From the cell containing the given text, extract its center point as (X, Y) coordinate. 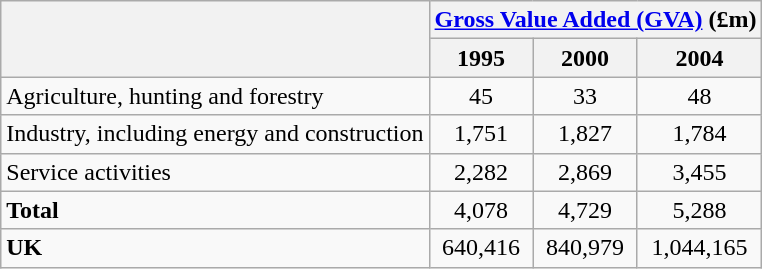
Service activities (215, 172)
33 (585, 96)
2004 (700, 58)
4,729 (585, 210)
1995 (481, 58)
UK (215, 248)
2,282 (481, 172)
1,044,165 (700, 248)
1,827 (585, 134)
5,288 (700, 210)
2,869 (585, 172)
Industry, including energy and construction (215, 134)
45 (481, 96)
1,751 (481, 134)
Total (215, 210)
Agriculture, hunting and forestry (215, 96)
840,979 (585, 248)
4,078 (481, 210)
640,416 (481, 248)
Gross Value Added (GVA) (£m) (596, 20)
3,455 (700, 172)
48 (700, 96)
2000 (585, 58)
1,784 (700, 134)
